Find where the given text appears and provide that cell's center as [X, Y] coordinate. 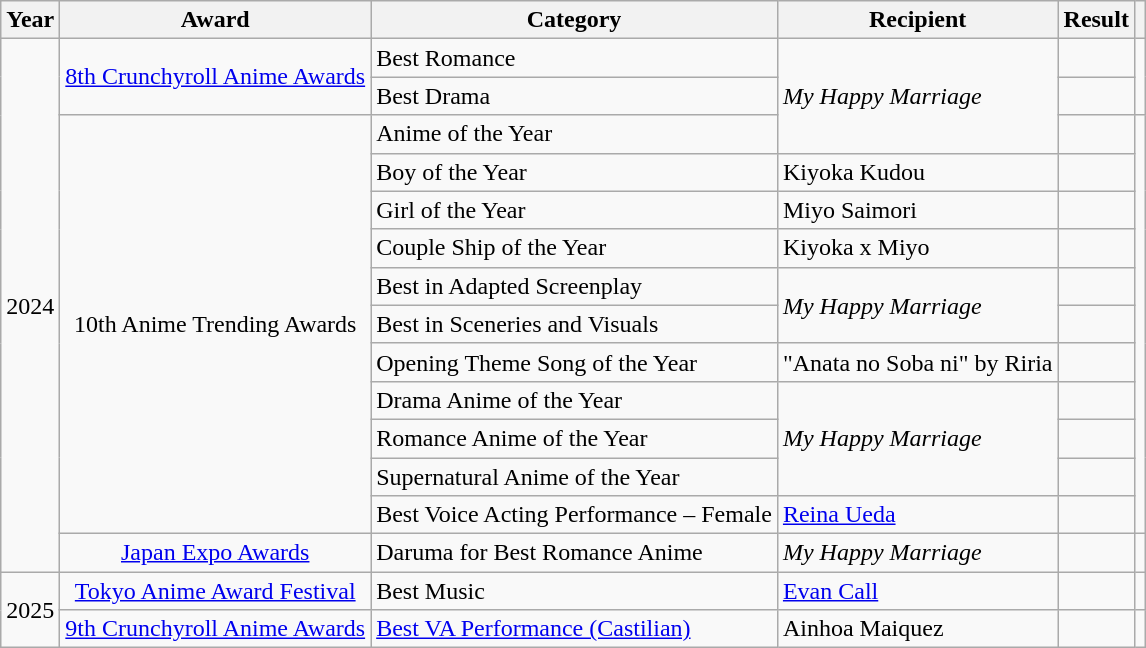
Anime of the Year [574, 134]
Romance Anime of the Year [574, 438]
Reina Ueda [918, 515]
Award [216, 20]
Best in Adapted Screenplay [574, 286]
Ainhoa Maiquez [918, 629]
Girl of the Year [574, 210]
Couple Ship of the Year [574, 248]
Best Drama [574, 96]
Best Voice Acting Performance – Female [574, 515]
Miyo Saimori [918, 210]
Best in Sceneries and Visuals [574, 324]
Tokyo Anime Award Festival [216, 591]
2024 [30, 306]
Best Romance [574, 58]
Opening Theme Song of the Year [574, 362]
Kiyoka Kudou [918, 172]
Evan Call [918, 591]
Drama Anime of the Year [574, 400]
Best Music [574, 591]
2025 [30, 610]
"Anata no Soba ni" by Riria [918, 362]
Japan Expo Awards [216, 553]
Year [30, 20]
9th Crunchyroll Anime Awards [216, 629]
Boy of the Year [574, 172]
8th Crunchyroll Anime Awards [216, 77]
Daruma for Best Romance Anime [574, 553]
Best VA Performance (Castilian) [574, 629]
Supernatural Anime of the Year [574, 477]
Recipient [918, 20]
Result [1096, 20]
Kiyoka x Miyo [918, 248]
Category [574, 20]
10th Anime Trending Awards [216, 324]
